Identify which cell holds the provided text, then report its [X, Y] central coordinate. 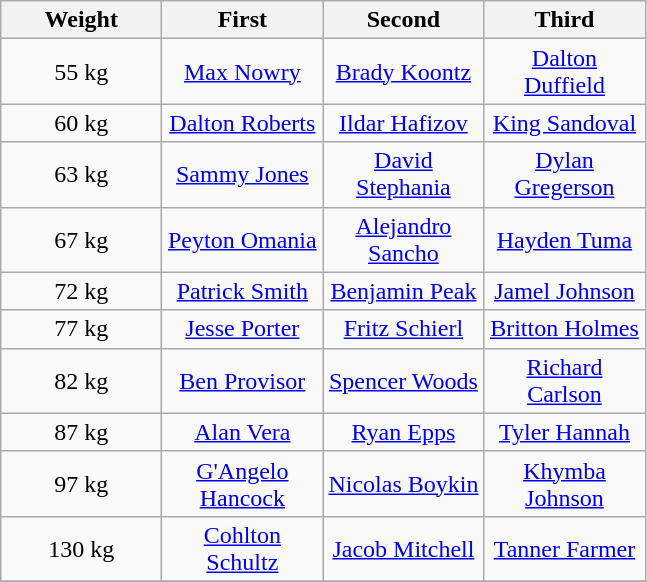
David Stephania [404, 174]
130 kg [82, 548]
Alan Vera [242, 432]
55 kg [82, 72]
Hayden Tuma [564, 240]
G'Angelo Hancock [242, 484]
Fritz Schierl [404, 329]
Peyton Omania [242, 240]
Benjamin Peak [404, 291]
72 kg [82, 291]
Weight [82, 20]
Richard Carlson [564, 380]
Jamel Johnson [564, 291]
Brady Koontz [404, 72]
Alejandro Sancho [404, 240]
Britton Holmes [564, 329]
60 kg [82, 123]
97 kg [82, 484]
63 kg [82, 174]
Tanner Farmer [564, 548]
King Sandoval [564, 123]
87 kg [82, 432]
Dylan Gregerson [564, 174]
77 kg [82, 329]
First [242, 20]
67 kg [82, 240]
Dalton Roberts [242, 123]
Ben Provisor [242, 380]
Patrick Smith [242, 291]
Ryan Epps [404, 432]
Cohlton Schultz [242, 548]
Dalton Duffield [564, 72]
Nicolas Boykin [404, 484]
Spencer Woods [404, 380]
Second [404, 20]
Tyler Hannah [564, 432]
Ildar Hafizov [404, 123]
Khymba Johnson [564, 484]
Third [564, 20]
Sammy Jones [242, 174]
82 kg [82, 380]
Jesse Porter [242, 329]
Jacob Mitchell [404, 548]
Max Nowry [242, 72]
